Capture the cell that displays the provided text and extract its [X, Y] central coordinate. 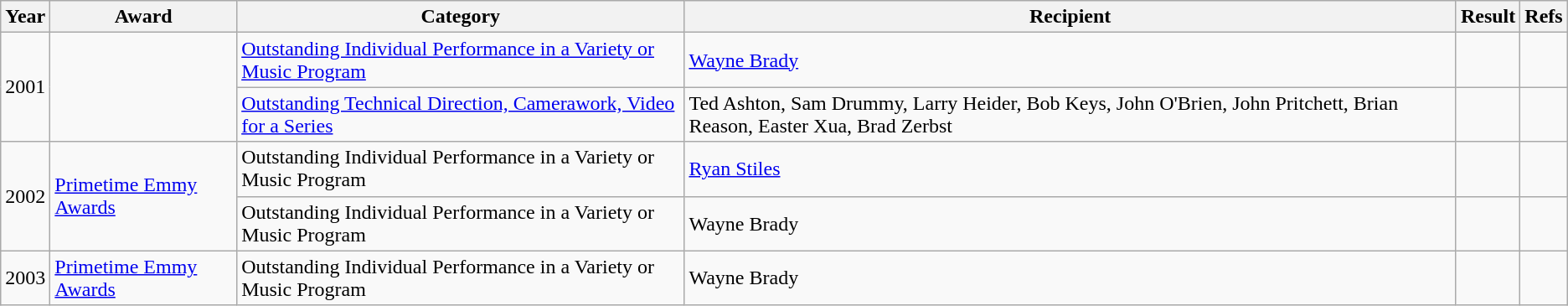
Refs [1544, 17]
Ted Ashton, Sam Drummy, Larry Heider, Bob Keys, John O'Brien, John Pritchett, Brian Reason, Easter Xua, Brad Zerbst [1070, 114]
Category [461, 17]
2003 [25, 278]
Ryan Stiles [1070, 169]
Result [1488, 17]
Recipient [1070, 17]
Award [144, 17]
2002 [25, 196]
Outstanding Technical Direction, Camerawork, Video for a Series [461, 114]
2001 [25, 87]
Year [25, 17]
